Return the [X, Y] coordinate for the center point of the cell that contains the specified text.  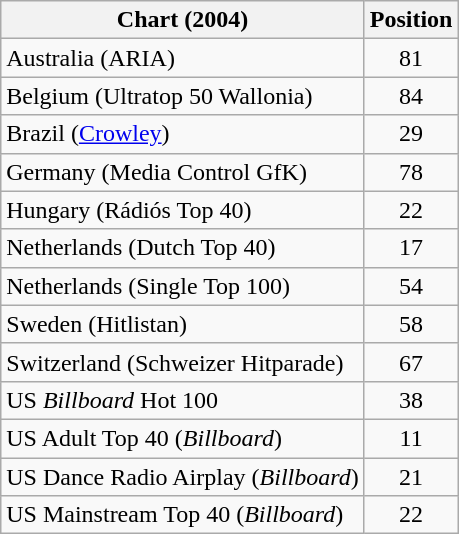
Hungary (Rádiós Top 40) [182, 210]
Chart (2004) [182, 20]
11 [411, 438]
Germany (Media Control GfK) [182, 172]
US Dance Radio Airplay (Billboard) [182, 477]
US Adult Top 40 (Billboard) [182, 438]
21 [411, 477]
Brazil (Crowley) [182, 134]
US Billboard Hot 100 [182, 400]
Belgium (Ultratop 50 Wallonia) [182, 96]
Position [411, 20]
Netherlands (Dutch Top 40) [182, 248]
78 [411, 172]
Netherlands (Single Top 100) [182, 286]
29 [411, 134]
54 [411, 286]
58 [411, 324]
Switzerland (Schweizer Hitparade) [182, 362]
US Mainstream Top 40 (Billboard) [182, 515]
17 [411, 248]
Sweden (Hitlistan) [182, 324]
84 [411, 96]
67 [411, 362]
81 [411, 58]
38 [411, 400]
Australia (ARIA) [182, 58]
